Detect which cell encompasses the target text, then output its [x, y] center coordinate. 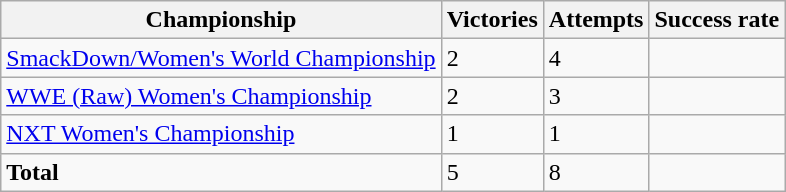
4 [596, 58]
3 [596, 96]
Victories [492, 20]
8 [596, 172]
Attempts [596, 20]
Total [221, 172]
WWE (Raw) Women's Championship [221, 96]
Championship [221, 20]
SmackDown/Women's World Championship [221, 58]
NXT Women's Championship [221, 134]
Success rate [717, 20]
5 [492, 172]
